Provide the [X, Y] coordinate of the cell's center where the given text is located.  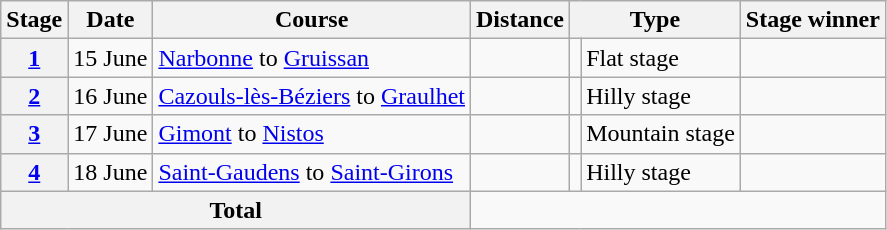
18 June [110, 172]
1 [34, 58]
Course [312, 20]
Total [236, 210]
Flat stage [661, 58]
Distance [520, 20]
Cazouls-lès-Béziers to Graulhet [312, 96]
Stage winner [812, 20]
16 June [110, 96]
4 [34, 172]
Stage [34, 20]
Narbonne to Gruissan [312, 58]
Gimont to Nistos [312, 134]
2 [34, 96]
Mountain stage [661, 134]
15 June [110, 58]
Saint-Gaudens to Saint-Girons [312, 172]
Type [656, 20]
3 [34, 134]
17 June [110, 134]
Date [110, 20]
